Provide the [x, y] coordinate of the cell's center where the given text is located.  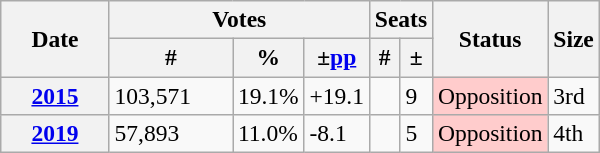
11.0% [268, 133]
4th [574, 133]
3rd [574, 95]
Date [55, 38]
2019 [55, 133]
Size [574, 38]
9 [416, 95]
+19.1 [336, 95]
Status [490, 38]
5 [416, 133]
± [416, 57]
103,571 [170, 95]
Votes [239, 19]
2015 [55, 95]
19.1% [268, 95]
% [268, 57]
57,893 [170, 133]
±pp [336, 57]
Seats [400, 19]
-8.1 [336, 133]
